Output the (X, Y) coordinate of the center of the cell containing the given text.  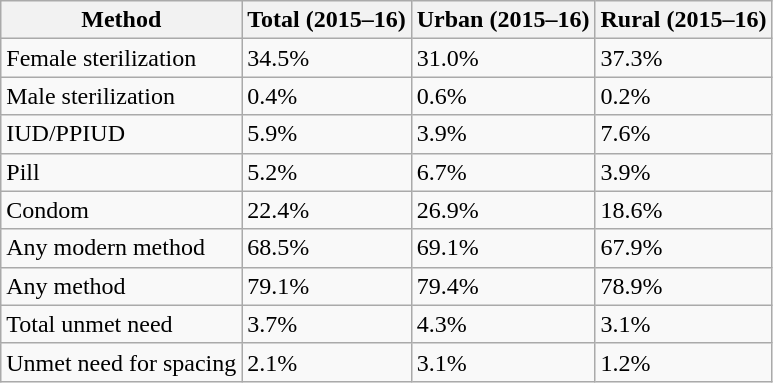
Male sterilization (122, 96)
Pill (122, 172)
Any method (122, 286)
68.5% (327, 248)
18.6% (684, 210)
Female sterilization (122, 58)
79.4% (503, 286)
26.9% (503, 210)
5.9% (327, 134)
69.1% (503, 248)
Method (122, 20)
Any modern method (122, 248)
6.7% (503, 172)
0.6% (503, 96)
Rural (2015–16) (684, 20)
0.4% (327, 96)
37.3% (684, 58)
Total (2015–16) (327, 20)
4.3% (503, 324)
2.1% (327, 362)
78.9% (684, 286)
Condom (122, 210)
31.0% (503, 58)
5.2% (327, 172)
Total unmet need (122, 324)
34.5% (327, 58)
Urban (2015–16) (503, 20)
67.9% (684, 248)
0.2% (684, 96)
IUD/PPIUD (122, 134)
1.2% (684, 362)
Unmet need for spacing (122, 362)
79.1% (327, 286)
7.6% (684, 134)
3.7% (327, 324)
22.4% (327, 210)
